Capture the cell that displays the provided text and extract its [x, y] central coordinate. 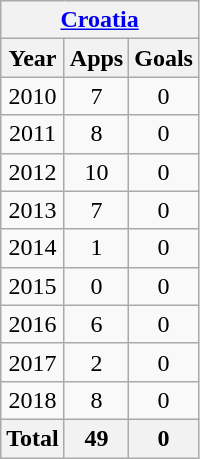
10 [96, 172]
Goals [164, 58]
2 [96, 362]
2017 [33, 362]
2011 [33, 134]
2013 [33, 210]
6 [96, 324]
Total [33, 438]
2014 [33, 248]
Croatia [100, 20]
Year [33, 58]
2018 [33, 400]
2012 [33, 172]
2010 [33, 96]
49 [96, 438]
Apps [96, 58]
1 [96, 248]
2015 [33, 286]
2016 [33, 324]
